Search for the cell housing the specified text and yield its (X, Y) center coordinate. 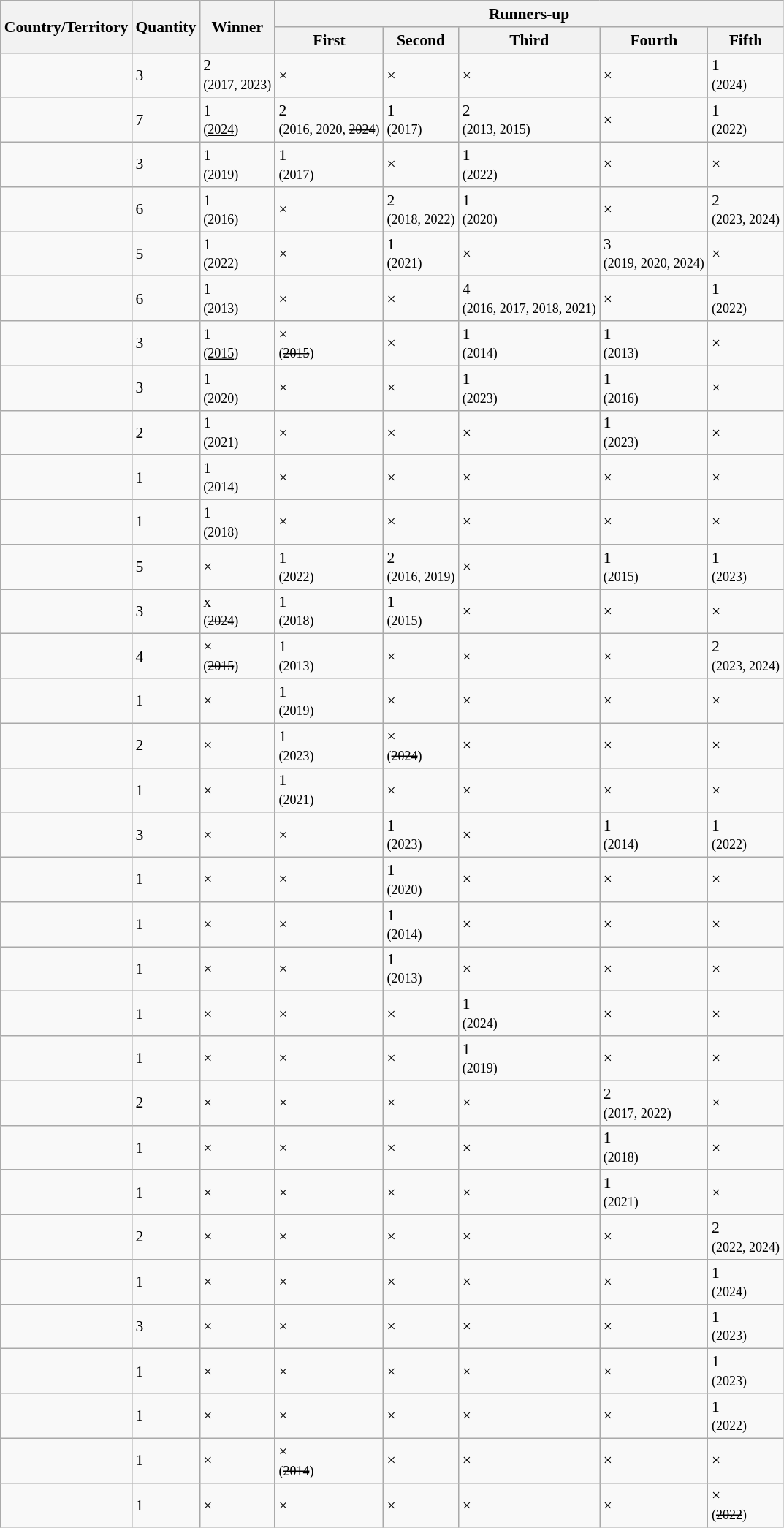
3(2019, 2020, 2024) (654, 254)
×(2022) (745, 1505)
2(2022, 2024) (745, 1237)
First (329, 40)
Quantity (165, 26)
4 (165, 657)
×(2014) (329, 1461)
Runners-up (529, 14)
Winner (237, 26)
2(2017, 2023) (237, 75)
Fifth (745, 40)
Third (529, 40)
2(2013, 2015) (529, 120)
2(2017, 2022) (654, 1102)
x(2024) (237, 611)
Country/Territory (66, 26)
×(2024) (421, 746)
Second (421, 40)
4(2016, 2017, 2018, 2021) (529, 298)
Fourth (654, 40)
7 (165, 120)
2(2016, 2019) (421, 567)
2(2018, 2022) (421, 209)
2(2016, 2020, 2024) (329, 120)
